Pinpoint the cell where the given text exists, returning its (x, y) midpoint coordinate. 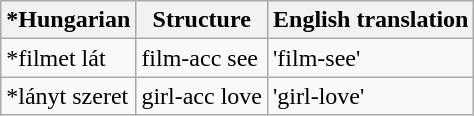
girl-acc love (202, 96)
English translation (371, 20)
Structure (202, 20)
*lányt szeret (68, 96)
film-acc see (202, 58)
*Hungarian (68, 20)
'film-see' (371, 58)
'girl-love' (371, 96)
*filmet lát (68, 58)
